Pinpoint the cell where the given text exists, returning its (X, Y) midpoint coordinate. 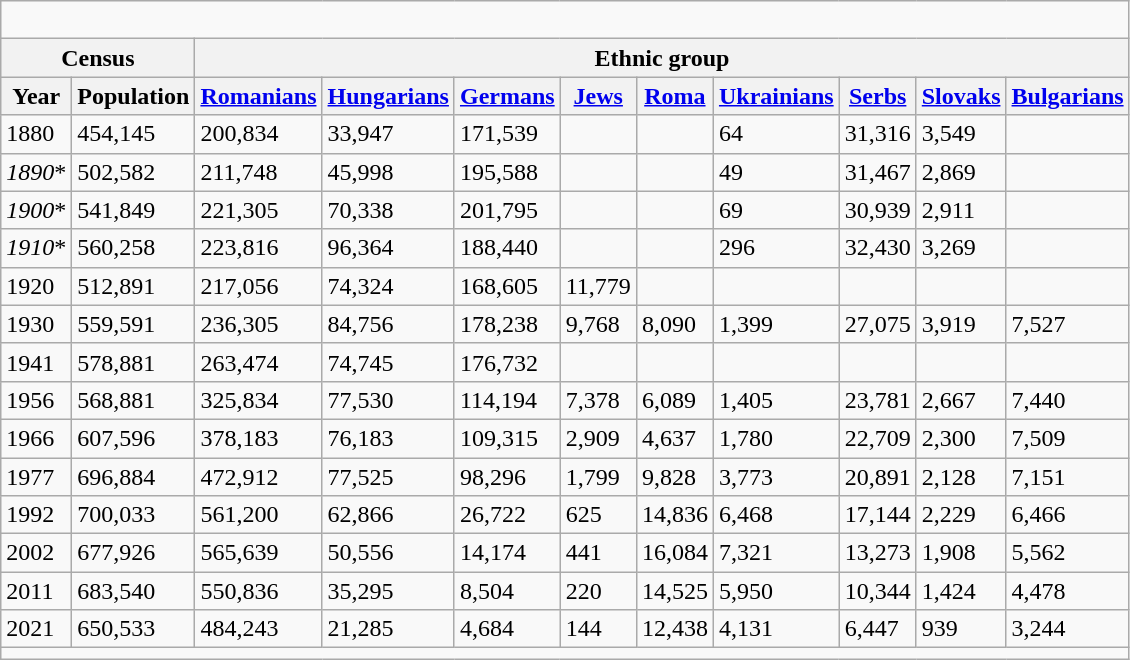
325,834 (258, 400)
33,947 (388, 134)
1910* (36, 248)
4,684 (507, 629)
1,405 (776, 400)
9,828 (674, 477)
221,305 (258, 210)
3,919 (961, 324)
12,438 (674, 629)
Year (36, 96)
561,200 (258, 515)
4,131 (776, 629)
2,909 (598, 438)
Hungarians (388, 96)
77,530 (388, 400)
2,911 (961, 210)
8,504 (507, 591)
14,836 (674, 515)
Serbs (878, 96)
3,244 (1068, 629)
4,478 (1068, 591)
550,836 (258, 591)
14,174 (507, 553)
939 (961, 629)
1977 (36, 477)
21,285 (388, 629)
454,145 (134, 134)
541,849 (134, 210)
1966 (36, 438)
69 (776, 210)
168,605 (507, 286)
96,364 (388, 248)
74,745 (388, 362)
559,591 (134, 324)
22,709 (878, 438)
171,539 (507, 134)
7,509 (1068, 438)
Romanians (258, 96)
50,556 (388, 553)
1956 (36, 400)
5,950 (776, 591)
Germans (507, 96)
296 (776, 248)
3,269 (961, 248)
441 (598, 553)
2,229 (961, 515)
3,549 (961, 134)
23,781 (878, 400)
Bulgarians (1068, 96)
9,768 (598, 324)
1,424 (961, 591)
578,881 (134, 362)
32,430 (878, 248)
Census (98, 58)
70,338 (388, 210)
650,533 (134, 629)
109,315 (507, 438)
178,238 (507, 324)
35,295 (388, 591)
7,440 (1068, 400)
220 (598, 591)
7,527 (1068, 324)
7,151 (1068, 477)
263,474 (258, 362)
6,466 (1068, 515)
1880 (36, 134)
13,273 (878, 553)
1930 (36, 324)
195,588 (507, 172)
502,582 (134, 172)
5,562 (1068, 553)
Ukrainians (776, 96)
1890* (36, 172)
8,090 (674, 324)
484,243 (258, 629)
20,891 (878, 477)
2,128 (961, 477)
512,891 (134, 286)
1,780 (776, 438)
31,467 (878, 172)
84,756 (388, 324)
472,912 (258, 477)
64 (776, 134)
4,637 (674, 438)
176,732 (507, 362)
565,639 (258, 553)
677,926 (134, 553)
7,378 (598, 400)
2011 (36, 591)
Slovaks (961, 96)
607,596 (134, 438)
2,300 (961, 438)
236,305 (258, 324)
1920 (36, 286)
1,799 (598, 477)
6,468 (776, 515)
378,183 (258, 438)
696,884 (134, 477)
2021 (36, 629)
Ethnic group (662, 58)
144 (598, 629)
2002 (36, 553)
14,525 (674, 591)
201,795 (507, 210)
683,540 (134, 591)
26,722 (507, 515)
625 (598, 515)
74,324 (388, 286)
1941 (36, 362)
217,056 (258, 286)
211,748 (258, 172)
6,089 (674, 400)
1,908 (961, 553)
7,321 (776, 553)
45,998 (388, 172)
1992 (36, 515)
62,866 (388, 515)
560,258 (134, 248)
2,869 (961, 172)
Roma (674, 96)
76,183 (388, 438)
11,779 (598, 286)
27,075 (878, 324)
98,296 (507, 477)
568,881 (134, 400)
1900* (36, 210)
3,773 (776, 477)
223,816 (258, 248)
700,033 (134, 515)
49 (776, 172)
16,084 (674, 553)
30,939 (878, 210)
114,194 (507, 400)
Jews (598, 96)
17,144 (878, 515)
31,316 (878, 134)
77,525 (388, 477)
Population (134, 96)
10,344 (878, 591)
1,399 (776, 324)
188,440 (507, 248)
2,667 (961, 400)
200,834 (258, 134)
6,447 (878, 629)
